Pinpoint the cell where the given text exists, returning its (X, Y) midpoint coordinate. 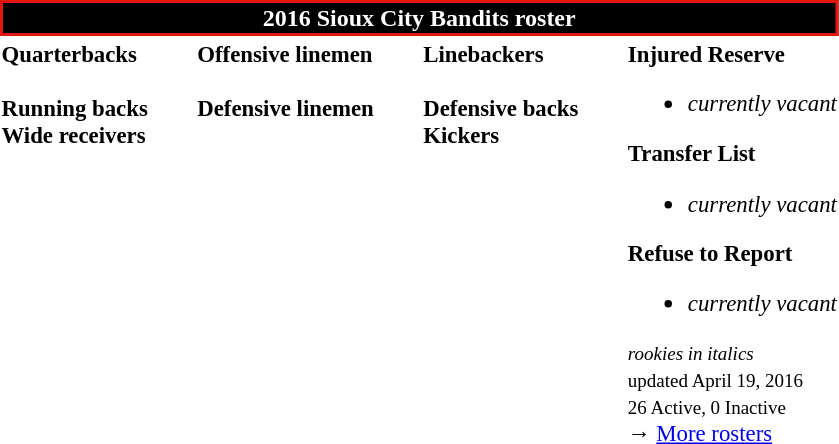
2016 Sioux City Bandits roster (419, 18)
